Return [x, y] of the center of cell containing provided text 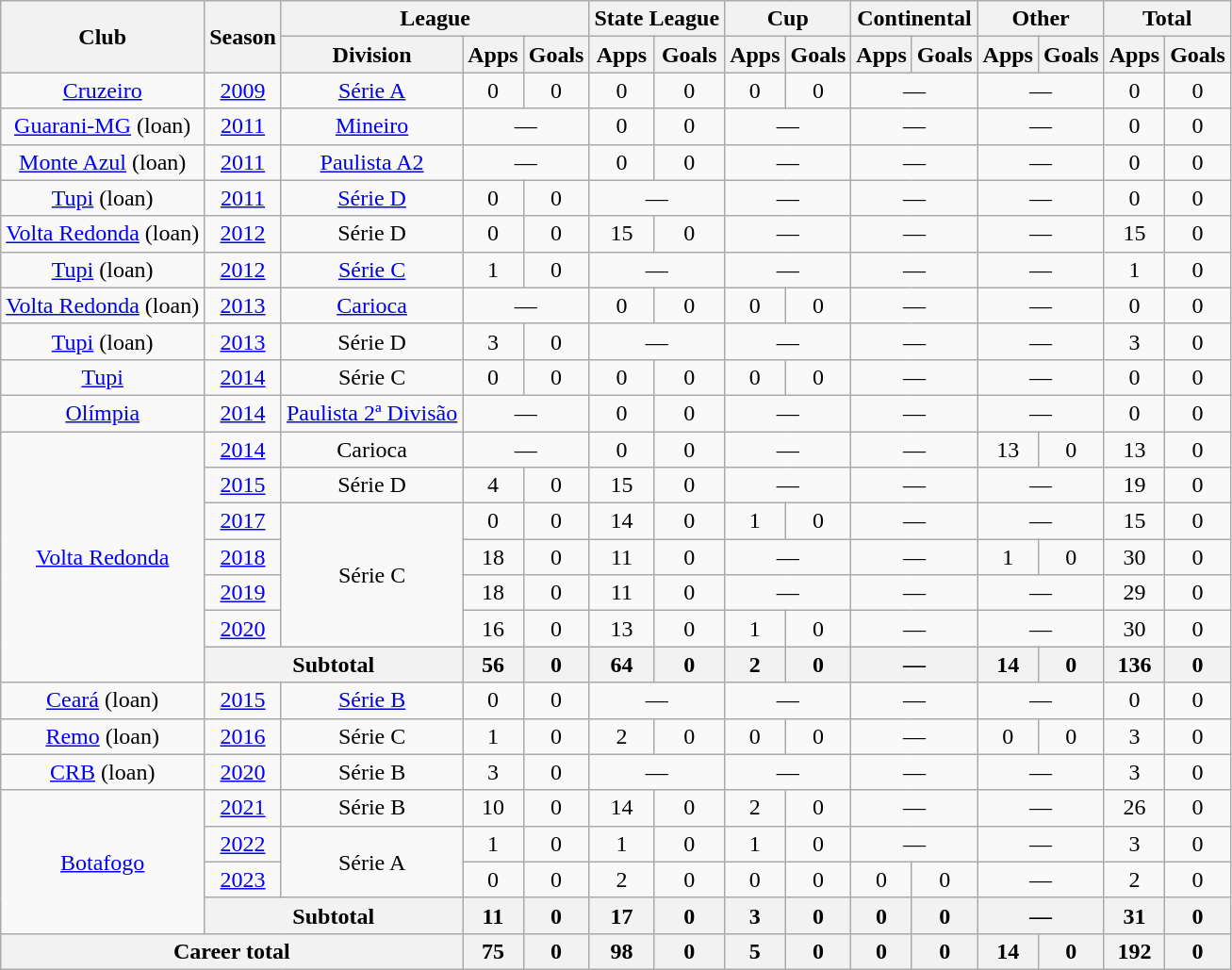
CRB (loan) [103, 772]
2017 [243, 521]
Season [243, 37]
Tupi [103, 377]
31 [1134, 915]
56 [493, 665]
Total [1167, 19]
State League [657, 19]
2021 [243, 808]
2009 [243, 90]
Guarani-MG (loan) [103, 126]
Olímpia [103, 413]
2018 [243, 557]
4 [493, 485]
2019 [243, 593]
Volta Redonda [103, 557]
Remo (loan) [103, 736]
192 [1134, 951]
5 [755, 951]
16 [493, 629]
2023 [243, 880]
Other [1041, 19]
2022 [243, 844]
Continental [914, 19]
2016 [243, 736]
League [435, 19]
Division [371, 55]
29 [1134, 593]
Ceará (loan) [103, 700]
75 [493, 951]
Cup [788, 19]
17 [622, 915]
Cruzeiro [103, 90]
64 [622, 665]
26 [1134, 808]
Career total [232, 951]
10 [493, 808]
Monte Azul (loan) [103, 162]
98 [622, 951]
Botafogo [103, 862]
19 [1134, 485]
136 [1134, 665]
Mineiro [371, 126]
Paulista A2 [371, 162]
Paulista 2ª Divisão [371, 413]
Club [103, 37]
